Scan for the cell matching the given text and deliver its (X, Y) coordinate at center. 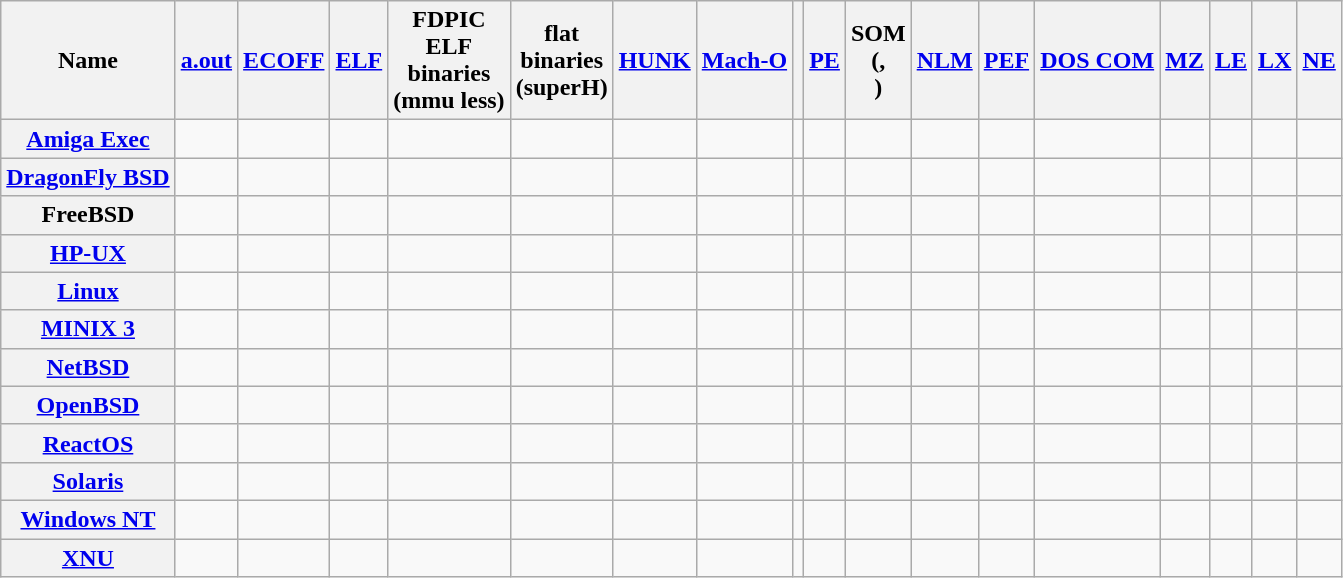
Solaris (88, 481)
FreeBSD (88, 215)
Linux (88, 291)
DragonFly BSD (88, 177)
PE (825, 60)
DOS COM (1098, 60)
MZ (1185, 60)
XNU (88, 557)
OpenBSD (88, 405)
ReactOS (88, 443)
ECOFF (284, 60)
Name (88, 60)
ELF (359, 60)
Mach-O (744, 60)
NetBSD (88, 367)
NLM (944, 60)
flatbinaries(superH) (562, 60)
Amiga Exec (88, 139)
NE (1319, 60)
a.out (206, 60)
HP-UX (88, 253)
HUNK (654, 60)
LE (1230, 60)
FDPICELFbinaries(mmu less) (449, 60)
PEF (1006, 60)
SOM(,) (878, 60)
LX (1274, 60)
Windows NT (88, 519)
MINIX 3 (88, 329)
